Provide the (x, y) coordinate of the cell's center where the given text is located.  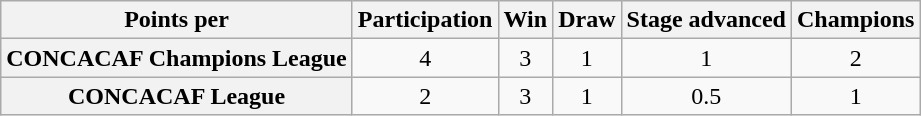
0.5 (706, 96)
Participation (425, 20)
CONCACAF League (177, 96)
Points per (177, 20)
Champions (855, 20)
Draw (587, 20)
Win (526, 20)
4 (425, 58)
CONCACAF Champions League (177, 58)
Stage advanced (706, 20)
